Return [X, Y] of the center of cell containing provided text 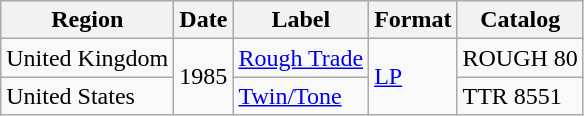
Rough Trade [301, 58]
ROUGH 80 [520, 58]
United States [88, 96]
Region [88, 20]
Format [413, 20]
United Kingdom [88, 58]
Catalog [520, 20]
TTR 8551 [520, 96]
1985 [204, 77]
Date [204, 20]
Twin/Tone [301, 96]
LP [413, 77]
Label [301, 20]
